Find where the given text appears and provide that cell's center as [x, y] coordinate. 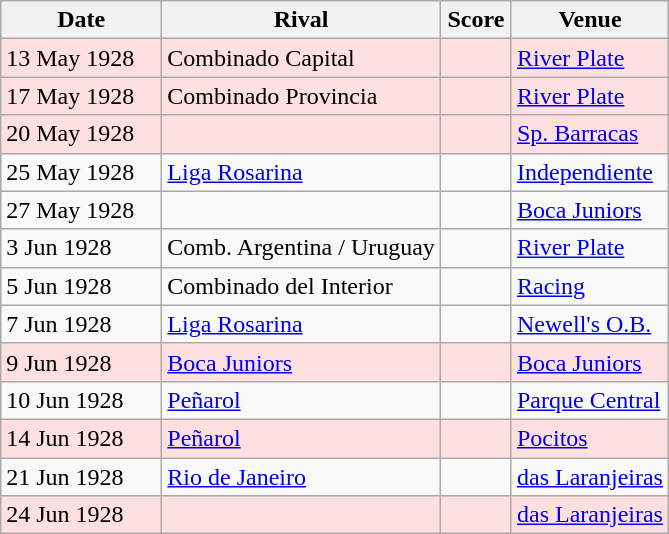
9 Jun 1928 [82, 362]
21 Jun 1928 [82, 477]
24 Jun 1928 [82, 515]
Score [476, 20]
27 May 1928 [82, 210]
13 May 1928 [82, 58]
Sp. Barracas [590, 134]
Newell's O.B. [590, 324]
Date [82, 20]
Venue [590, 20]
17 May 1928 [82, 96]
Comb. Argentina / Uruguay [302, 248]
10 Jun 1928 [82, 400]
Combinado Provincia [302, 96]
5 Jun 1928 [82, 286]
20 May 1928 [82, 134]
Pocitos [590, 438]
25 May 1928 [82, 172]
Racing [590, 286]
Combinado Capital [302, 58]
14 Jun 1928 [82, 438]
Rio de Janeiro [302, 477]
Rival [302, 20]
Parque Central [590, 400]
7 Jun 1928 [82, 324]
Combinado del Interior [302, 286]
Independiente [590, 172]
3 Jun 1928 [82, 248]
